Determine the [X, Y] coordinate at the center of the cell enclosing the given text.  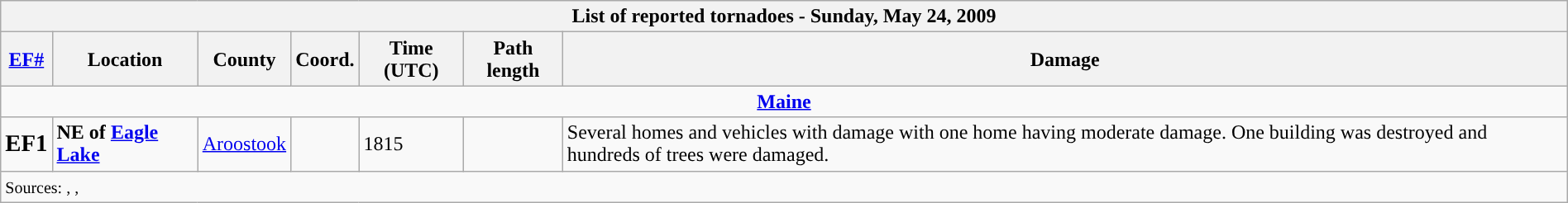
Several homes and vehicles with damage with one home having moderate damage. One building was destroyed and hundreds of trees were damaged. [1065, 144]
NE of Eagle Lake [125, 144]
1815 [411, 144]
Coord. [325, 59]
EF# [26, 59]
Path length [514, 59]
Aroostook [244, 144]
Sources: , , [784, 186]
Damage [1065, 59]
Time (UTC) [411, 59]
Location [125, 59]
Maine [784, 101]
County [244, 59]
EF1 [26, 144]
List of reported tornadoes - Sunday, May 24, 2009 [784, 17]
